Pinpoint the cell where the given text exists, returning its [x, y] midpoint coordinate. 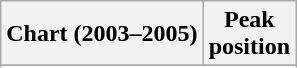
Peakposition [249, 34]
Chart (2003–2005) [102, 34]
